Determine the [x, y] coordinate at the center of the cell enclosing the given text.  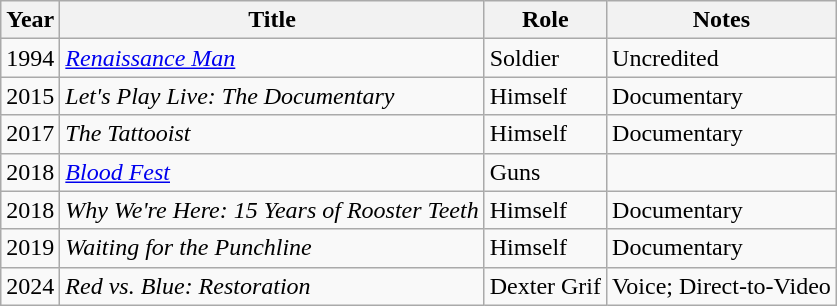
Blood Fest [272, 172]
2015 [30, 96]
Waiting for the Punchline [272, 248]
Red vs. Blue: Restoration [272, 286]
Role [545, 20]
Let's Play Live: The Documentary [272, 96]
2024 [30, 286]
2017 [30, 134]
The Tattooist [272, 134]
Soldier [545, 58]
Guns [545, 172]
Title [272, 20]
Why We're Here: 15 Years of Rooster Teeth [272, 210]
Year [30, 20]
Dexter Grif [545, 286]
Voice; Direct-to-Video [722, 286]
Renaissance Man [272, 58]
Uncredited [722, 58]
1994 [30, 58]
2019 [30, 248]
Notes [722, 20]
